Extract the [x, y] coordinate from the center of the cell holding the provided text.  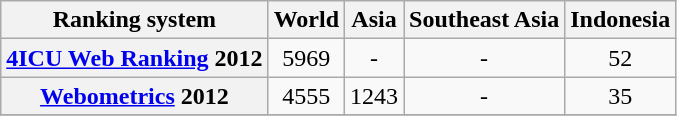
Asia [374, 20]
4ICU Web Ranking 2012 [134, 58]
Southeast Asia [484, 20]
4555 [306, 96]
Indonesia [620, 20]
35 [620, 96]
Ranking system [134, 20]
5969 [306, 58]
Webometrics 2012 [134, 96]
52 [620, 58]
1243 [374, 96]
World [306, 20]
